Pinpoint the cell where the given text exists, returning its [X, Y] midpoint coordinate. 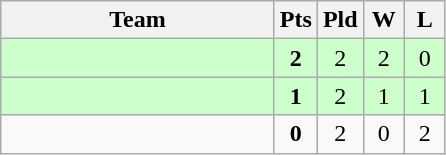
Pts [296, 20]
W [384, 20]
Team [138, 20]
Pld [340, 20]
L [424, 20]
